Output the (x, y) coordinate of the center of the cell containing the given text.  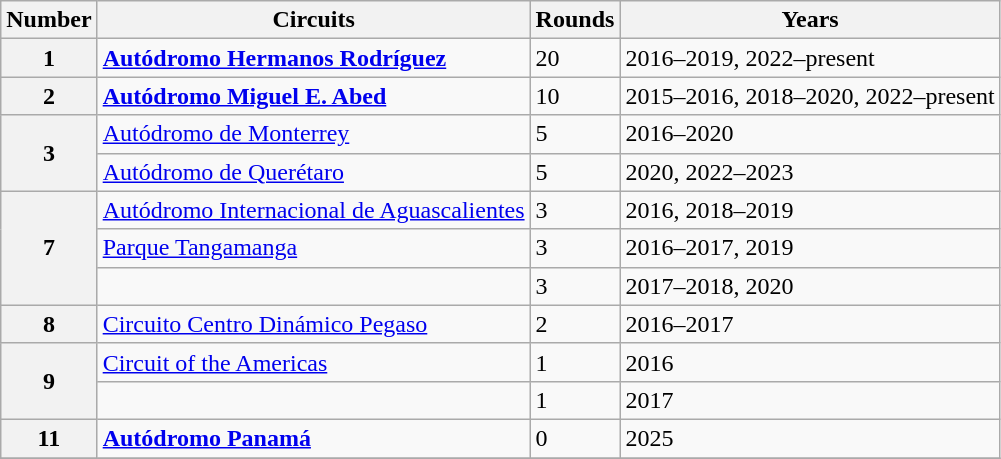
Autódromo Miguel E. Abed (314, 96)
Autódromo Internacional de Aguascalientes (314, 210)
2017 (810, 400)
Autódromo de Querétaro (314, 172)
Autódromo Panamá (314, 438)
2015–2016, 2018–2020, 2022–present (810, 96)
20 (575, 58)
Parque Tangamanga (314, 248)
11 (49, 438)
Circuits (314, 20)
Number (49, 20)
2016–2020 (810, 134)
9 (49, 381)
7 (49, 248)
10 (575, 96)
2020, 2022–2023 (810, 172)
Autódromo Hermanos Rodríguez (314, 58)
Circuit of the Americas (314, 362)
2016–2017 (810, 324)
Years (810, 20)
2016 (810, 362)
8 (49, 324)
2025 (810, 438)
2017–2018, 2020 (810, 286)
0 (575, 438)
2016–2017, 2019 (810, 248)
Circuito Centro Dinámico Pegaso (314, 324)
2016–2019, 2022–present (810, 58)
Autódromo de Monterrey (314, 134)
Rounds (575, 20)
2016, 2018–2019 (810, 210)
